Detect which cell encompasses the target text, then output its (x, y) center coordinate. 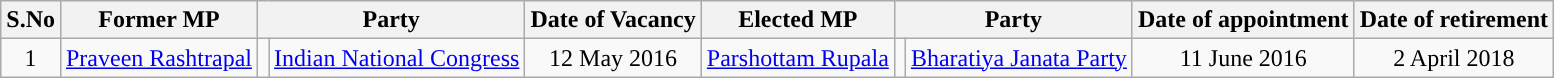
Date of appointment (1243, 20)
Former MP (158, 20)
Parshottam Rupala (798, 58)
1 (31, 58)
11 June 2016 (1243, 58)
2 April 2018 (1454, 58)
Praveen Rashtrapal (158, 58)
Date of Vacancy (613, 20)
Elected MP (798, 20)
Indian National Congress (397, 58)
Bharatiya Janata Party (1018, 58)
12 May 2016 (613, 58)
Date of retirement (1454, 20)
S.No (31, 20)
